Locate the cell with the specified text and output its (x, y) center coordinate. 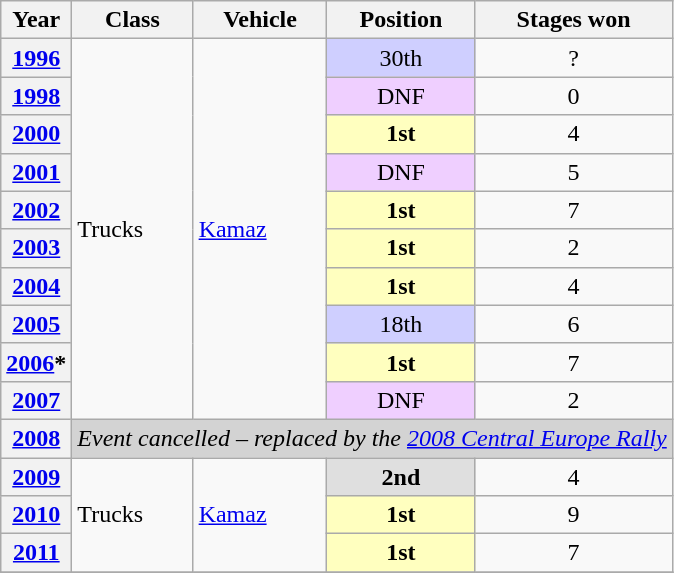
Position (401, 20)
2006* (36, 362)
30th (401, 58)
Event cancelled – replaced by the 2008 Central Europe Rally (372, 438)
Vehicle (260, 20)
2000 (36, 134)
? (574, 58)
6 (574, 324)
2003 (36, 248)
2001 (36, 172)
2010 (36, 515)
1998 (36, 96)
9 (574, 515)
5 (574, 172)
Class (132, 20)
2007 (36, 400)
2nd (401, 477)
2005 (36, 324)
Stages won (574, 20)
2009 (36, 477)
2004 (36, 286)
1996 (36, 58)
2002 (36, 210)
2008 (36, 438)
2011 (36, 553)
Year (36, 20)
0 (574, 96)
18th (401, 324)
